Provide the (X, Y) coordinate of the cell's center where the given text is located.  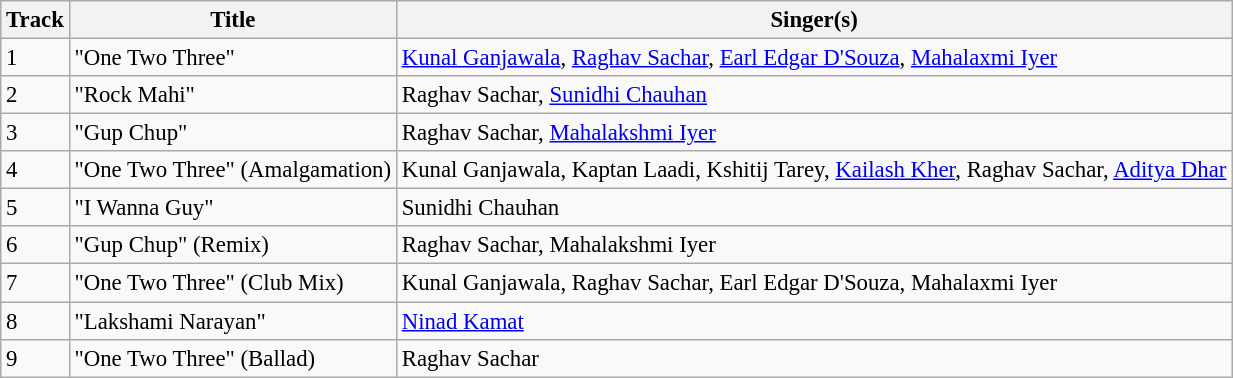
"Lakshami Narayan" (232, 321)
2 (35, 95)
7 (35, 283)
Kunal Ganjawala, Kaptan Laadi, Kshitij Tarey, Kailash Kher, Raghav Sachar, Aditya Dhar (814, 170)
"Rock Mahi" (232, 95)
"Gup Chup" (232, 133)
Ninad Kamat (814, 321)
Track (35, 20)
"One Two Three" (Club Mix) (232, 283)
4 (35, 170)
6 (35, 245)
"One Two Three" (Amalgamation) (232, 170)
"I Wanna Guy" (232, 208)
Raghav Sachar (814, 358)
"Gup Chup" (Remix) (232, 245)
Singer(s) (814, 20)
5 (35, 208)
"One Two Three" (Ballad) (232, 358)
3 (35, 133)
9 (35, 358)
Title (232, 20)
1 (35, 58)
Raghav Sachar, Sunidhi Chauhan (814, 95)
8 (35, 321)
Sunidhi Chauhan (814, 208)
"One Two Three" (232, 58)
